Capture the cell that displays the provided text and extract its [X, Y] central coordinate. 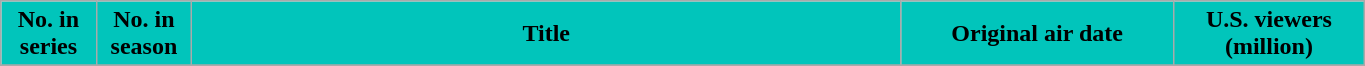
No. inseries [48, 34]
Title [546, 34]
U.S. viewers(million) [1268, 34]
Original air date [1038, 34]
No. inseason [144, 34]
